Pinpoint the cell where the given text exists, returning its (x, y) midpoint coordinate. 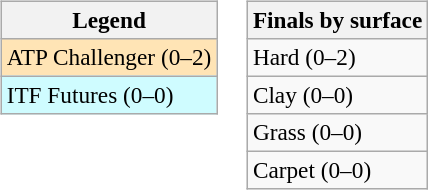
Finals by surface (337, 20)
Grass (0–0) (337, 133)
ATP Challenger (0–2) (108, 57)
Hard (0–2) (337, 57)
Carpet (0–0) (337, 171)
ITF Futures (0–0) (108, 95)
Legend (108, 20)
Clay (0–0) (337, 95)
